Scan for the cell matching the given text and deliver its [x, y] coordinate at center. 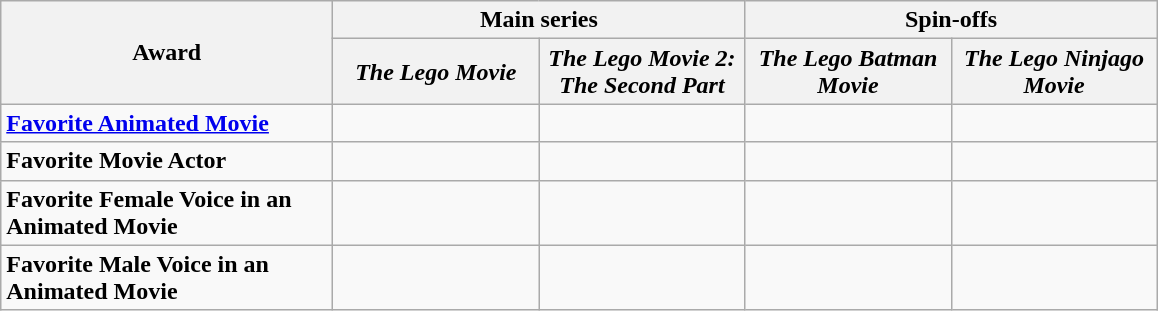
Favorite Female Voice in an Animated Movie [167, 212]
Award [167, 52]
Favorite Male Voice in an Animated Movie [167, 278]
The Lego Ninjago Movie [1054, 72]
The Lego Batman Movie [848, 72]
Favorite Movie Actor [167, 161]
Favorite Animated Movie [167, 123]
Main series [539, 20]
The Lego Movie 2: The Second Part [642, 72]
The Lego Movie [436, 72]
Spin-offs [951, 20]
